Output the [x, y] coordinate of the center of the cell containing the given text.  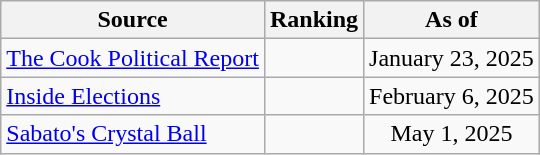
January 23, 2025 [452, 58]
Source [133, 20]
February 6, 2025 [452, 96]
Ranking [314, 20]
As of [452, 20]
Sabato's Crystal Ball [133, 134]
May 1, 2025 [452, 134]
Inside Elections [133, 96]
The Cook Political Report [133, 58]
